Pinpoint the cell where the given text exists, returning its [X, Y] midpoint coordinate. 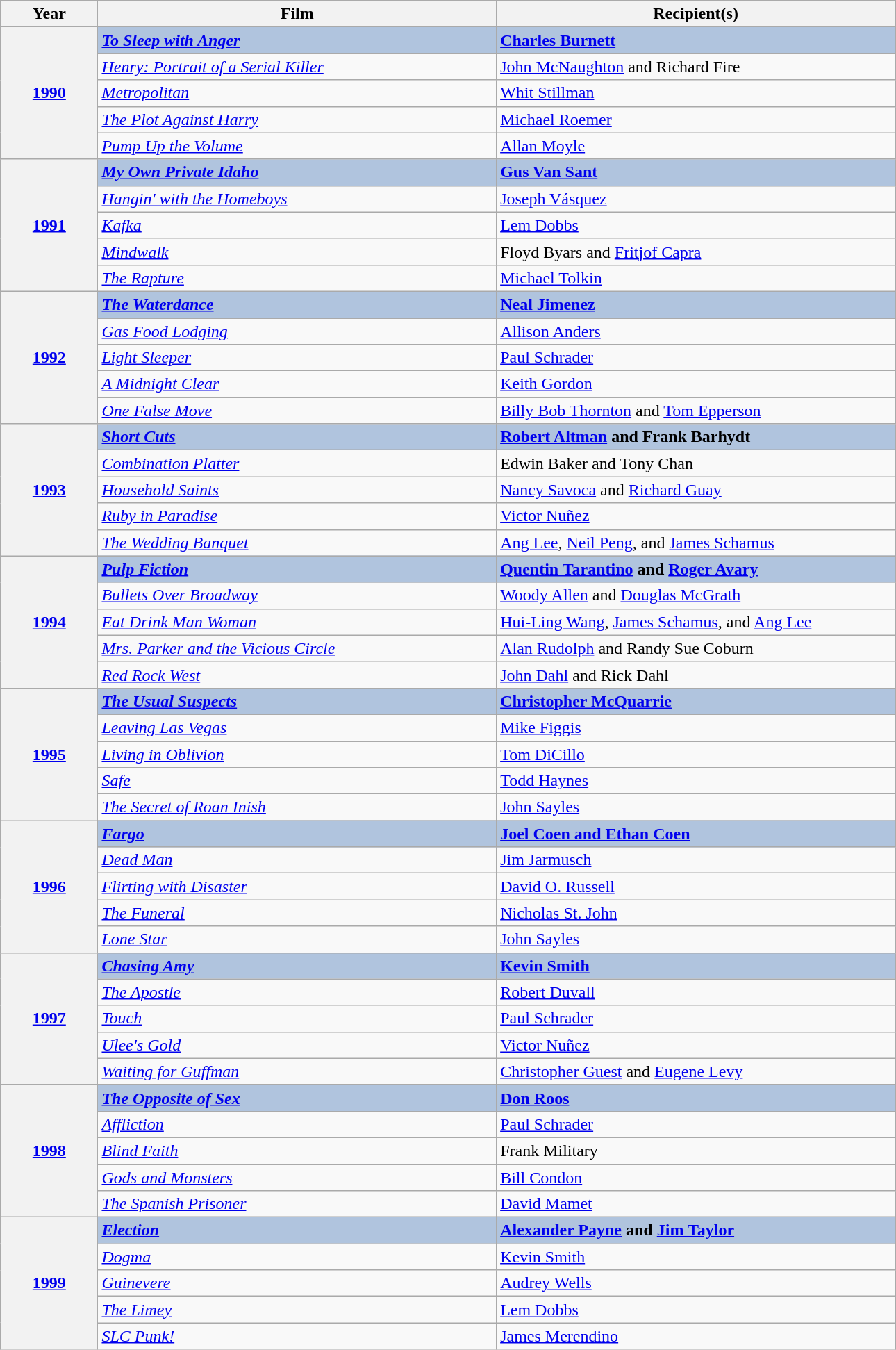
Joseph Vásquez [696, 199]
Jim Jarmusch [696, 860]
SLC Punk! [297, 1336]
The Limey [297, 1310]
Year [49, 14]
1997 [49, 1019]
Audrey Wells [696, 1283]
Alexander Payne and Jim Taylor [696, 1230]
My Own Private Idaho [297, 172]
Film [297, 14]
The Rapture [297, 278]
Combination Platter [297, 463]
Recipient(s) [696, 14]
Nancy Savoca and Richard Guay [696, 490]
Gus Van Sant [696, 172]
Living in Oblivion [297, 754]
Ulee's Gold [297, 1045]
To Sleep with Anger [297, 40]
Kafka [297, 225]
Light Sleeper [297, 358]
A Midnight Clear [297, 384]
David Mamet [696, 1204]
Frank Military [696, 1151]
Bullets Over Broadway [297, 595]
Henry: Portrait of a Serial Killer [297, 67]
The Funeral [297, 913]
The Plot Against Harry [297, 120]
Nicholas St. John [696, 913]
Floyd Byars and Fritjof Capra [696, 252]
Dead Man [297, 860]
Household Saints [297, 490]
The Usual Suspects [297, 701]
1990 [49, 93]
Tom DiCillo [696, 754]
Michael Tolkin [696, 278]
Keith Gordon [696, 384]
The Secret of Roan Inish [297, 807]
Mindwalk [297, 252]
Leaving Las Vegas [297, 727]
Edwin Baker and Tony Chan [696, 463]
Touch [297, 1019]
Christopher McQuarrie [696, 701]
Flirting with Disaster [297, 887]
Fargo [297, 834]
Guinevere [297, 1283]
Ang Lee, Neil Peng, and James Schamus [696, 543]
The Spanish Prisoner [297, 1204]
Bill Condon [696, 1178]
1996 [49, 887]
Woody Allen and Douglas McGrath [696, 595]
Gas Food Lodging [297, 331]
Whit Stillman [696, 93]
1994 [49, 622]
Allan Moyle [696, 146]
Safe [297, 781]
Mrs. Parker and the Vicious Circle [297, 648]
Pump Up the Volume [297, 146]
Pulp Fiction [297, 569]
Quentin Tarantino and Roger Avary [696, 569]
Eat Drink Man Woman [297, 622]
Affliction [297, 1124]
Hui-Ling Wang, James Schamus, and Ang Lee [696, 622]
David O. Russell [696, 887]
Robert Duvall [696, 992]
1991 [49, 225]
1993 [49, 490]
Robert Altman and Frank Barhydt [696, 437]
The Apostle [297, 992]
The Waterdance [297, 304]
1992 [49, 357]
Alan Rudolph and Randy Sue Coburn [696, 648]
1998 [49, 1151]
Short Cuts [297, 437]
Mike Figgis [696, 727]
Ruby in Paradise [297, 516]
Lone Star [297, 939]
Todd Haynes [696, 781]
Chasing Amy [297, 966]
Gods and Monsters [297, 1178]
Neal Jimenez [696, 304]
Election [297, 1230]
Dogma [297, 1257]
Waiting for Guffman [297, 1071]
John McNaughton and Richard Fire [696, 67]
Metropolitan [297, 93]
Blind Faith [297, 1151]
Billy Bob Thornton and Tom Epperson [696, 411]
Red Rock West [297, 675]
1999 [49, 1283]
Hangin' with the Homeboys [297, 199]
Charles Burnett [696, 40]
The Opposite of Sex [297, 1098]
Michael Roemer [696, 120]
Don Roos [696, 1098]
One False Move [297, 411]
James Merendino [696, 1336]
John Dahl and Rick Dahl [696, 675]
Christopher Guest and Eugene Levy [696, 1071]
Joel Coen and Ethan Coen [696, 834]
The Wedding Banquet [297, 543]
1995 [49, 754]
Allison Anders [696, 331]
